Locate the cell with the specified text and output its [x, y] center coordinate. 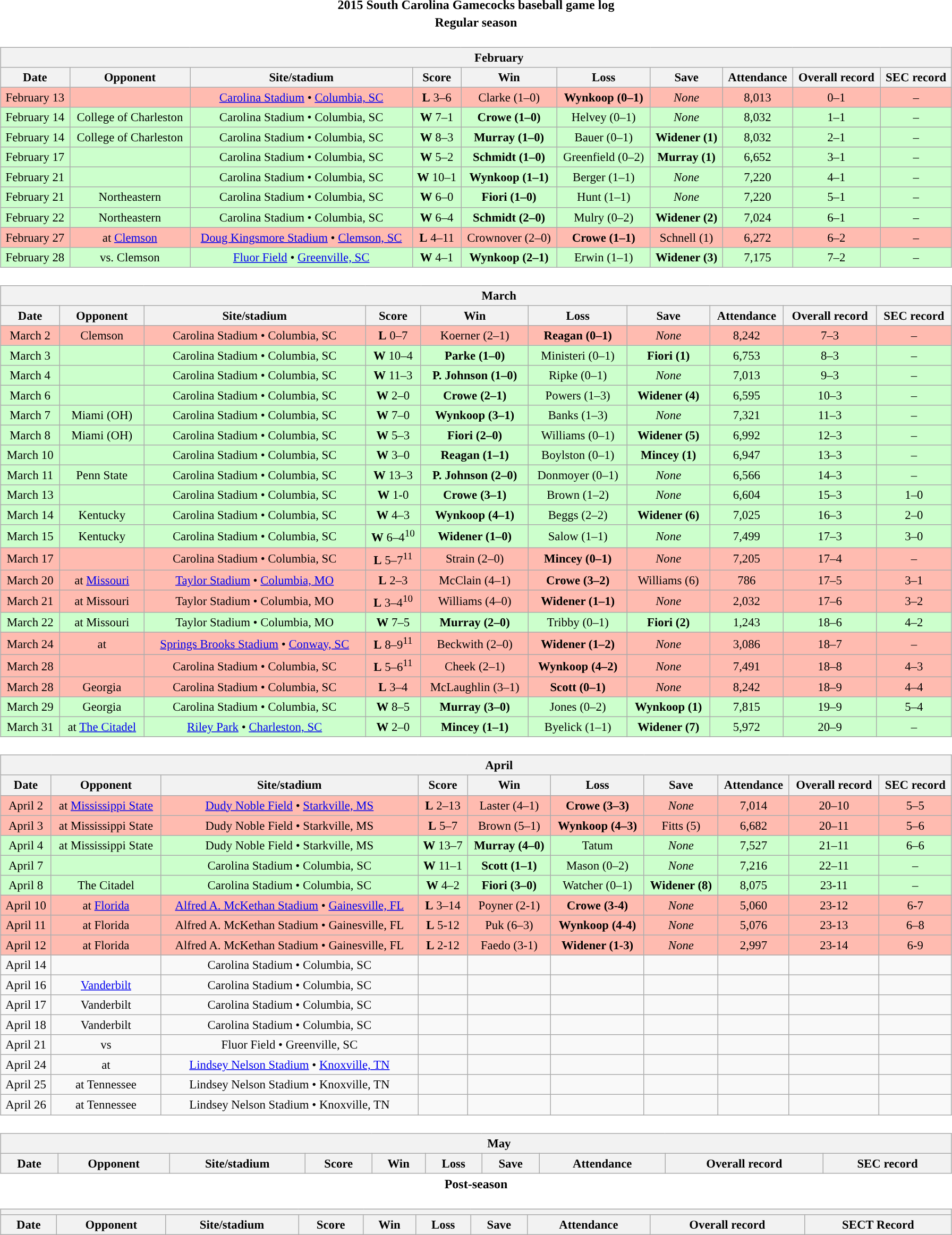
March 24 [30, 643]
7,321 [747, 415]
Faedo (3-1) [509, 945]
Watcher (0–1) [597, 885]
Beckwith (2–0) [475, 643]
5,972 [747, 727]
6–1 [836, 217]
Widener (1–1) [578, 601]
Fiori (2) [668, 623]
March 11 [30, 475]
18–6 [830, 623]
vs [106, 1045]
W 6–0 [437, 197]
at Clemson [130, 237]
L 3–4 [393, 687]
7,527 [754, 845]
W 7–1 [437, 117]
L 5–611 [393, 666]
4–3 [914, 666]
Tatum [597, 845]
April 25 [26, 1085]
W 3–0 [393, 455]
Scott (1–1) [509, 865]
Tribby (0–1) [578, 623]
6–8 [915, 925]
Widener (6) [668, 515]
4–2 [914, 623]
March [476, 295]
Clarke (1–0) [509, 97]
Murray (1) [686, 157]
March 15 [30, 536]
April 24 [26, 1065]
6-9 [915, 945]
Crowe (1–1) [603, 237]
Springs Brooks Stadium • Conway, SC [255, 643]
7,216 [754, 865]
Williams (4–0) [475, 601]
Wynkoop (4–3) [597, 825]
March 2 [30, 335]
12–3 [830, 435]
Riley Park • Charleston, SC [255, 727]
April 17 [26, 1005]
Wynkoop (3–1) [475, 415]
Hunt (1–1) [603, 197]
L 3–6 [437, 97]
L 0–7 [393, 335]
3,086 [747, 643]
20–9 [830, 727]
1–0 [914, 495]
0–1 [836, 97]
Williams (6) [668, 580]
W 7–5 [393, 623]
L 5–711 [393, 559]
March 22 [30, 623]
Erwin (1–1) [603, 257]
Puk (6–3) [509, 925]
6,272 [758, 237]
6,595 [747, 395]
Widener (1) [686, 138]
23-12 [834, 905]
March 31 [30, 727]
19–9 [830, 707]
Widener (4) [668, 395]
Strain (2–0) [475, 559]
5–5 [915, 805]
Schnell (1) [686, 237]
April 14 [26, 965]
L 5-12 [443, 925]
W 4–2 [443, 885]
7,024 [758, 217]
23-13 [834, 925]
Brown (1–2) [578, 495]
April 7 [26, 865]
Byelick (1–1) [578, 727]
2,997 [754, 945]
17–4 [830, 559]
Wynkoop (4–1) [475, 515]
L 8–911 [393, 643]
W 4–1 [437, 257]
Wynkoop (4-4) [597, 925]
April 3 [26, 825]
Wynkoop (1–1) [509, 177]
Crowe (3–1) [475, 495]
17–3 [830, 536]
Poyner (2-1) [509, 905]
April 26 [26, 1105]
McClain (4–1) [475, 580]
8–3 [830, 355]
March 10 [30, 455]
W 5–3 [393, 435]
Crowe (2–1) [475, 395]
L 4–11 [437, 237]
10–3 [830, 395]
L 2-12 [443, 945]
March 21 [30, 601]
Ministeri (0–1) [578, 355]
Schmidt (2–0) [509, 217]
Koerner (2–1) [475, 335]
Helvey (0–1) [603, 117]
5–1 [836, 197]
Brown (5–1) [509, 825]
April 2 [26, 805]
W 4–3 [393, 515]
Murray (4–0) [509, 845]
Crowe (1–0) [509, 117]
13–3 [830, 455]
Fiori (3–0) [509, 885]
Mincey (0–1) [578, 559]
Murray (1–0) [509, 138]
Murray (2–0) [475, 623]
5,060 [754, 905]
7–3 [830, 335]
1–1 [836, 117]
5–4 [914, 707]
April 11 [26, 925]
SECT Record [878, 1224]
Fiori (2–0) [475, 435]
April 10 [26, 905]
2–0 [914, 515]
5–6 [915, 825]
Williams (0–1) [578, 435]
18–7 [830, 643]
Widener (2) [686, 217]
W 13–3 [393, 475]
Crowe (3–2) [578, 580]
Murray (3–0) [475, 707]
March 3 [30, 355]
April 8 [26, 885]
February 22 [35, 217]
6-7 [915, 905]
Greenfield (0–2) [603, 157]
18–9 [830, 687]
April 12 [26, 945]
Widener (1–2) [578, 643]
17–6 [830, 601]
W 5–2 [437, 157]
Clemson [102, 335]
22–11 [834, 865]
Wynkoop (1) [668, 707]
11–3 [830, 415]
March 29 [30, 707]
Powers (1–3) [578, 395]
W 11–1 [443, 865]
McLaughlin (3–1) [475, 687]
Widener (3) [686, 257]
7–2 [836, 257]
May [476, 1143]
Doug Kingsmore Stadium • Clemson, SC [302, 237]
W 11–3 [393, 376]
Crowe (3-4) [597, 905]
March 4 [30, 376]
February 13 [35, 97]
Cheek (2–1) [475, 666]
6,604 [747, 495]
6,947 [747, 455]
Reagan (0–1) [578, 335]
Mincey (1–1) [475, 727]
March 14 [30, 515]
W 8–5 [393, 707]
18–8 [830, 666]
Widener (1–0) [475, 536]
Widener (5) [668, 435]
8,013 [758, 97]
Crownover (2–0) [509, 237]
Mason (0–2) [597, 865]
8,075 [754, 885]
6,753 [747, 355]
2–1 [836, 138]
4–4 [914, 687]
7,175 [758, 257]
March 17 [30, 559]
L 3–14 [443, 905]
P. Johnson (2–0) [475, 475]
6,566 [747, 475]
6,992 [747, 435]
Penn State [102, 475]
4–1 [836, 177]
P. Johnson (1–0) [475, 376]
7,014 [754, 805]
6–6 [915, 845]
February 17 [35, 157]
March 13 [30, 495]
17–5 [830, 580]
Scott (0–1) [578, 687]
6,652 [758, 157]
at The Citadel [102, 727]
23-11 [834, 885]
7,013 [747, 376]
L 5–7 [443, 825]
Salow (1–1) [578, 536]
15–3 [830, 495]
Widener (7) [668, 727]
6–2 [836, 237]
6,682 [754, 825]
Berger (1–1) [603, 177]
1,243 [747, 623]
Banks (1–3) [578, 415]
Jones (0–2) [578, 707]
3–2 [914, 601]
16–3 [830, 515]
Fiori (1–0) [509, 197]
9–3 [830, 376]
Beggs (2–2) [578, 515]
Mulry (0–2) [603, 217]
20–10 [834, 805]
Wynkoop (4–2) [578, 666]
February [476, 57]
W 6–4 [437, 217]
Fiori (1) [668, 355]
W 8–3 [437, 138]
3–0 [914, 536]
W 13–7 [443, 845]
Boylston (0–1) [578, 455]
February 27 [35, 237]
L 3–410 [393, 601]
Schmidt (1–0) [509, 157]
Bauer (0–1) [603, 138]
14–3 [830, 475]
7,205 [747, 559]
W 7–0 [393, 415]
Fitts (5) [681, 825]
21–11 [834, 845]
Wynkoop (0–1) [603, 97]
W 6–410 [393, 536]
April [476, 765]
March 7 [30, 415]
Crowe (3–3) [597, 805]
Laster (4–1) [509, 805]
March 8 [30, 435]
L 2–3 [393, 580]
7,025 [747, 515]
Donmoyer (0–1) [578, 475]
March 20 [30, 580]
April 16 [26, 985]
vs. Clemson [130, 257]
February 28 [35, 257]
The Citadel [106, 885]
5,076 [754, 925]
April 4 [26, 845]
Widener (8) [681, 885]
20–11 [834, 825]
786 [747, 580]
Parke (1–0) [475, 355]
Widener (1-3) [597, 945]
L 2–13 [443, 805]
7,499 [747, 536]
23-14 [834, 945]
2,032 [747, 601]
W 10–1 [437, 177]
March 6 [30, 395]
Reagan (1–1) [475, 455]
W 10–4 [393, 355]
April 18 [26, 1025]
Mincey (1) [668, 455]
7,491 [747, 666]
Ripke (0–1) [578, 376]
April 21 [26, 1045]
W 1-0 [393, 495]
Wynkoop (2–1) [509, 257]
7,815 [747, 707]
